Output the (X, Y) coordinate of the center of the cell containing the given text.  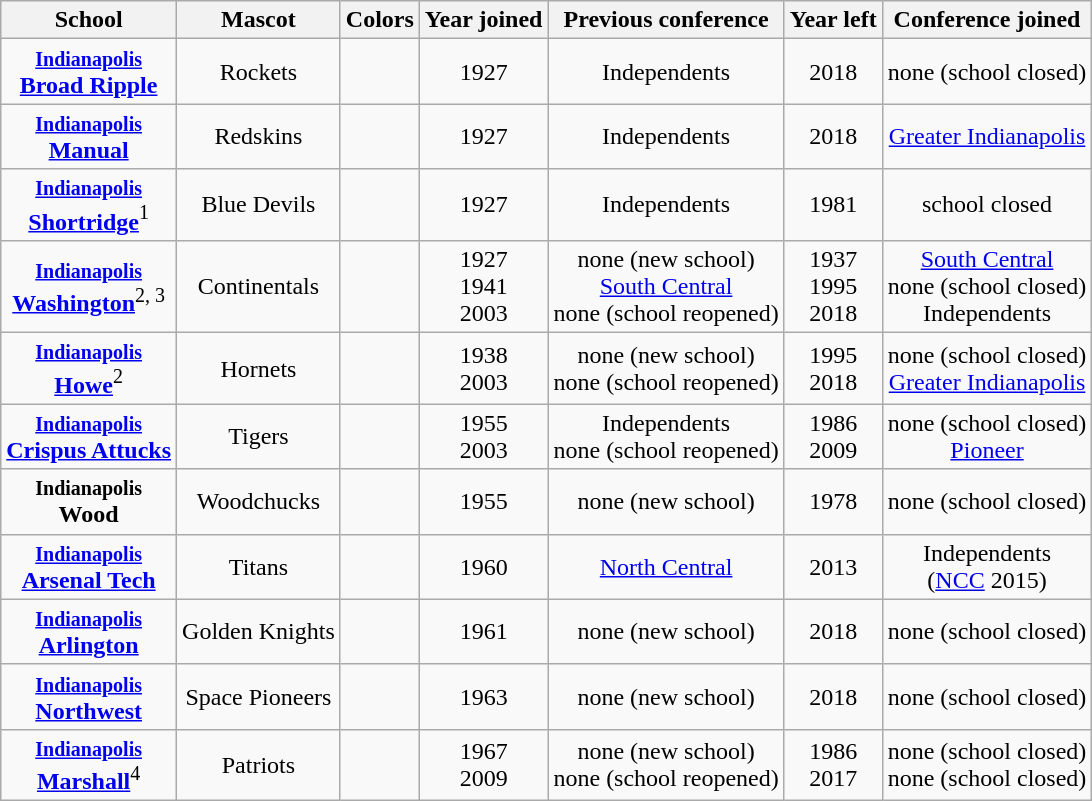
Indianapolis Arsenal Tech (89, 566)
Year joined (484, 20)
19552003 (484, 436)
1955 (484, 502)
Indianapolis Crispus Attucks (89, 436)
19382003 (484, 369)
school closed (987, 205)
Colors (380, 20)
2013 (833, 566)
School (89, 20)
Mascot (259, 20)
Conference joined (987, 20)
none (school closed)Pioneer (987, 436)
Indianapolis Washington2, 3 (89, 286)
Titans (259, 566)
Previous conference (666, 20)
Golden Knights (259, 632)
19672009 (484, 765)
1978 (833, 502)
193719952018 (833, 286)
Indianapolis Manual (89, 136)
none (school closed)none (school closed) (987, 765)
Blue Devils (259, 205)
Indianapolis Northwest (89, 696)
Indianapolis Arlington (89, 632)
1963 (484, 696)
South Centralnone (school closed) Independents (987, 286)
Patriots (259, 765)
Indianapolis Broad Ripple (89, 72)
Year left (833, 20)
Continentals (259, 286)
none (school closed)Greater Indianapolis (987, 369)
Tigers (259, 436)
19862009 (833, 436)
Independentsnone (school reopened) (666, 436)
Indianapolis Howe2 (89, 369)
Rockets (259, 72)
North Central (666, 566)
19862017 (833, 765)
Hornets (259, 369)
1981 (833, 205)
Indianapolis Shortridge1 (89, 205)
Indianapolis Marshall4 (89, 765)
none (new school)South Centralnone (school reopened) (666, 286)
1961 (484, 632)
Space Pioneers (259, 696)
1960 (484, 566)
Greater Indianapolis (987, 136)
19952018 (833, 369)
192719412003 (484, 286)
Redskins (259, 136)
Independents(NCC 2015) (987, 566)
Indianapolis Wood (89, 502)
Woodchucks (259, 502)
